Scan for the cell matching the given text and deliver its [X, Y] coordinate at center. 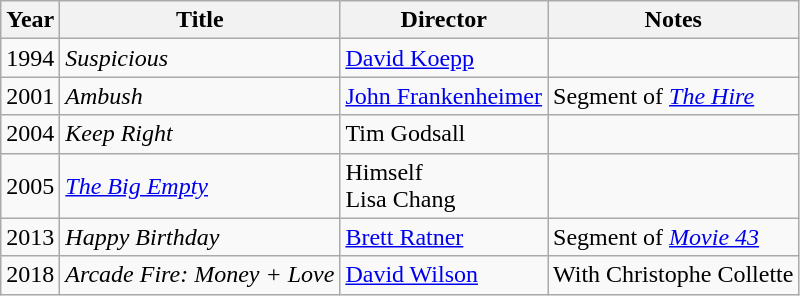
2004 [30, 134]
With Christophe Collette [674, 275]
John Frankenheimer [444, 96]
Year [30, 20]
David Koepp [444, 58]
Keep Right [200, 134]
Brett Ratner [444, 237]
Tim Godsall [444, 134]
Arcade Fire: Money + Love [200, 275]
2001 [30, 96]
The Big Empty [200, 186]
Notes [674, 20]
David Wilson [444, 275]
HimselfLisa Chang [444, 186]
2005 [30, 186]
2013 [30, 237]
Segment of The Hire [674, 96]
Happy Birthday [200, 237]
Director [444, 20]
Ambush [200, 96]
Segment of Movie 43 [674, 237]
Title [200, 20]
Suspicious [200, 58]
2018 [30, 275]
1994 [30, 58]
